Return (X, Y) of the center of cell containing provided text 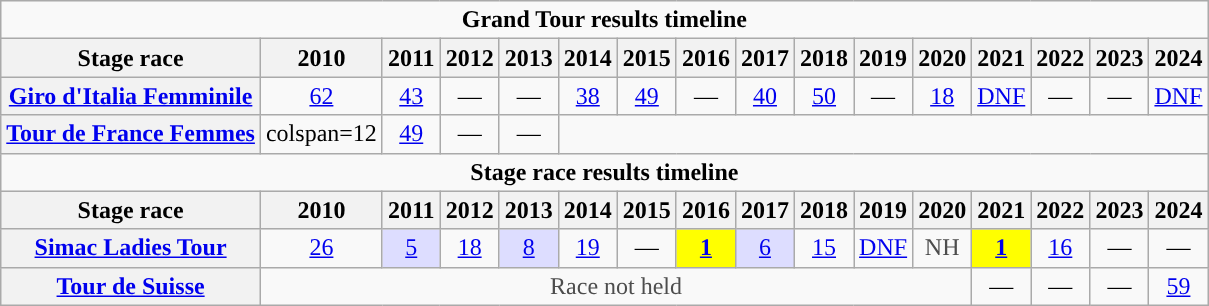
Stage race results timeline (604, 172)
6 (764, 248)
40 (764, 96)
62 (321, 96)
Tour de France Femmes (131, 134)
26 (321, 248)
Race not held (616, 286)
43 (411, 96)
15 (824, 248)
colspan=12 (321, 134)
19 (588, 248)
NH (942, 248)
8 (528, 248)
16 (1060, 248)
Tour de Suisse (131, 286)
50 (824, 96)
Giro d'Italia Femminile (131, 96)
59 (1178, 286)
Grand Tour results timeline (604, 20)
5 (411, 248)
38 (588, 96)
Simac Ladies Tour (131, 248)
